Return [x, y] of the center of cell containing provided text 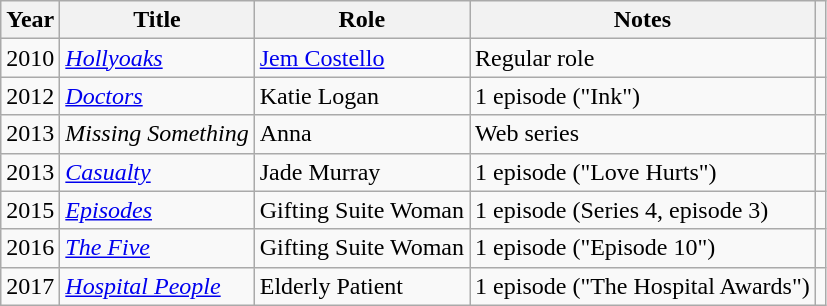
Jade Murray [362, 172]
Casualty [157, 172]
1 episode ("Love Hurts") [643, 172]
The Five [157, 248]
Hospital People [157, 286]
1 episode ("The Hospital Awards") [643, 286]
1 episode ("Ink") [643, 96]
Elderly Patient [362, 286]
Role [362, 20]
2010 [30, 58]
2015 [30, 210]
1 episode (Series 4, episode 3) [643, 210]
Regular role [643, 58]
Jem Costello [362, 58]
Anna [362, 134]
2012 [30, 96]
Hollyoaks [157, 58]
2017 [30, 286]
Notes [643, 20]
2016 [30, 248]
Katie Logan [362, 96]
Missing Something [157, 134]
Year [30, 20]
Episodes [157, 210]
Doctors [157, 96]
Title [157, 20]
Web series [643, 134]
1 episode ("Episode 10") [643, 248]
